From the cell containing the given text, extract its center point as (X, Y) coordinate. 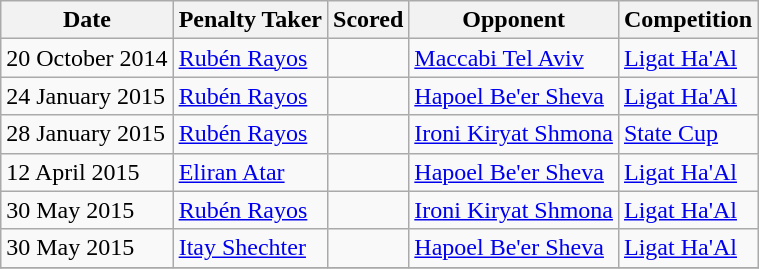
28 January 2015 (87, 134)
Date (87, 20)
State Cup (688, 134)
Competition (688, 20)
Scored (368, 20)
12 April 2015 (87, 172)
Eliran Atar (250, 172)
24 January 2015 (87, 96)
Opponent (514, 20)
20 October 2014 (87, 58)
Maccabi Tel Aviv (514, 58)
Penalty Taker (250, 20)
Itay Shechter (250, 248)
